Output the (X, Y) coordinate of the center of the cell containing the given text.  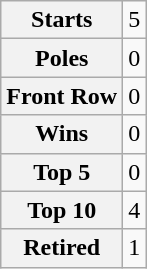
1 (134, 248)
Front Row (62, 96)
Top 10 (62, 210)
4 (134, 210)
Retired (62, 248)
Top 5 (62, 172)
Wins (62, 134)
Poles (62, 58)
5 (134, 20)
Starts (62, 20)
